Locate the cell with the specified text and output its [x, y] center coordinate. 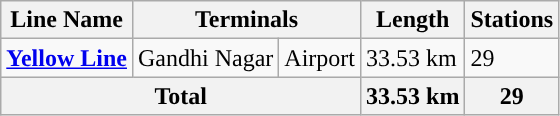
Yellow Line [67, 58]
Stations [512, 20]
Total [181, 96]
Airport [320, 58]
Length [413, 20]
Line Name [67, 20]
Terminals [246, 20]
Gandhi Nagar [205, 58]
